Pinpoint the cell where the given text exists, returning its (x, y) midpoint coordinate. 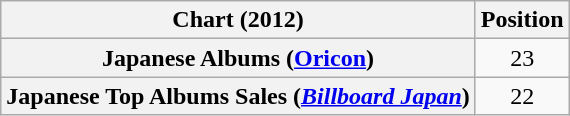
Japanese Top Albums Sales (Billboard Japan) (238, 96)
Japanese Albums (Oricon) (238, 58)
Position (522, 20)
22 (522, 96)
Chart (2012) (238, 20)
23 (522, 58)
